Scan for the cell matching the given text and deliver its (X, Y) coordinate at center. 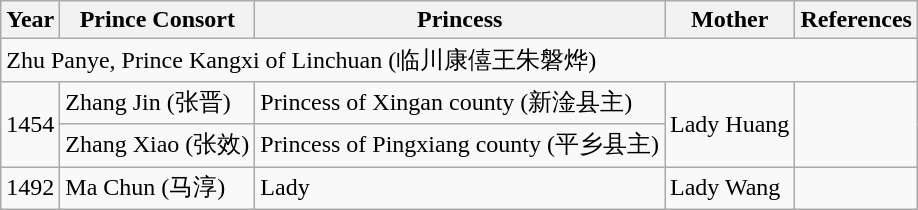
Zhang Xiao (张效) (158, 146)
Prince Consort (158, 20)
Year (30, 20)
1454 (30, 124)
References (856, 20)
Princess of Xingan county (新淦县主) (460, 102)
1492 (30, 188)
Mother (730, 20)
Lady Wang (730, 188)
Princess of Pingxiang county (平乡县主) (460, 146)
Zhu Panye, Prince Kangxi of Linchuan (临川康僖王朱磐烨) (460, 60)
Lady Huang (730, 124)
Princess (460, 20)
Ma Chun (马淳) (158, 188)
Lady (460, 188)
Zhang Jin (张晋) (158, 102)
